Search for the cell housing the specified text and yield its [x, y] center coordinate. 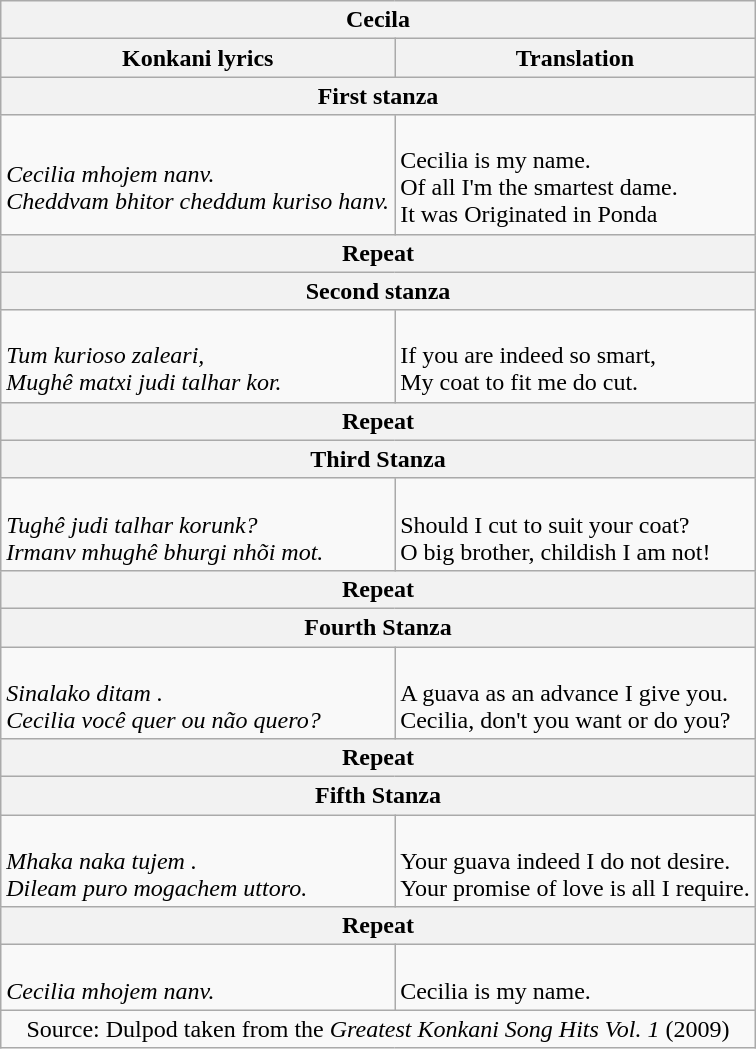
First stanza [378, 96]
Your guava indeed I do not desire. Your promise of love is all I require. [576, 861]
Source: Dulpod taken from the Greatest Konkani Song Hits Vol. 1 (2009) [378, 1029]
Cecilia is my name. Of all I'm the smartest dame. It was Originated in Ponda [576, 174]
Third Stanza [378, 459]
Fourth Stanza [378, 627]
Mhaka naka tujem . Dileam puro mogachem uttoro. [198, 861]
Cecilia mhojem nanv. Cheddvam bhitor cheddum kuriso hanv. [198, 174]
If you are indeed so smart, My coat to fit me do cut. [576, 356]
Translation [576, 58]
A guava as an advance I give you. Cecilia, don't you want or do you? [576, 692]
Sinalako ditam . Cecilia você quer ou não quero? [198, 692]
Fifth Stanza [378, 796]
Cecila [378, 20]
Tughê judi talhar korunk? Irmanv mhughê bhurgi nhõi mot. [198, 524]
Should I cut to suit your coat? O big brother, childish I am not! [576, 524]
Cecilia mhojem nanv. [198, 978]
Cecilia is my name. [576, 978]
Tum kurioso zaleari, Mughê matxi judi talhar kor. [198, 356]
Konkani lyrics [198, 58]
Second stanza [378, 291]
